Detect which cell encompasses the target text, then output its (X, Y) center coordinate. 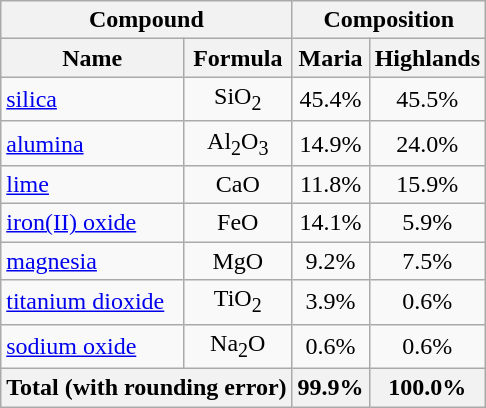
100.0% (427, 387)
15.9% (427, 185)
Composition (389, 20)
Formula (238, 58)
45.4% (330, 99)
99.9% (330, 387)
FeO (238, 223)
7.5% (427, 261)
Na2O (238, 346)
alumina (92, 143)
MgO (238, 261)
titanium dioxide (92, 302)
Al2O3 (238, 143)
14.9% (330, 143)
14.1% (330, 223)
magnesia (92, 261)
5.9% (427, 223)
45.5% (427, 99)
3.9% (330, 302)
24.0% (427, 143)
Highlands (427, 58)
Total (with rounding error) (146, 387)
Name (92, 58)
11.8% (330, 185)
9.2% (330, 261)
silica (92, 99)
sodium oxide (92, 346)
Compound (146, 20)
CaO (238, 185)
lime (92, 185)
Maria (330, 58)
iron(II) oxide (92, 223)
SiO2 (238, 99)
TiO2 (238, 302)
